Provide the (x, y) coordinate of the cell's center where the given text is located.  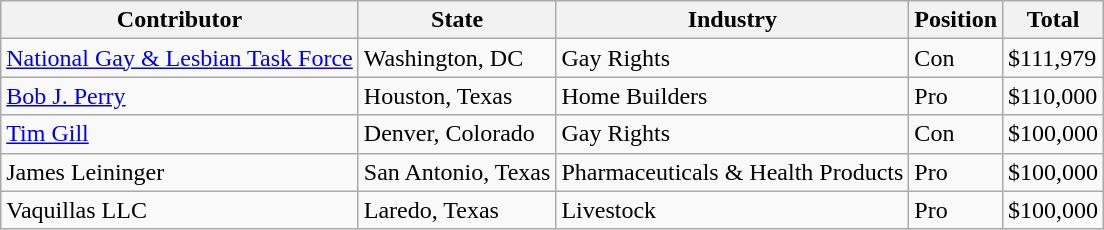
Pharmaceuticals & Health Products (732, 172)
Industry (732, 20)
James Leininger (180, 172)
Contributor (180, 20)
Position (956, 20)
Denver, Colorado (457, 134)
Houston, Texas (457, 96)
Vaquillas LLC (180, 210)
San Antonio, Texas (457, 172)
Laredo, Texas (457, 210)
$111,979 (1054, 58)
Bob J. Perry (180, 96)
Total (1054, 20)
National Gay & Lesbian Task Force (180, 58)
Home Builders (732, 96)
Tim Gill (180, 134)
Washington, DC (457, 58)
$110,000 (1054, 96)
Livestock (732, 210)
State (457, 20)
